Detect which cell encompasses the target text, then output its (x, y) center coordinate. 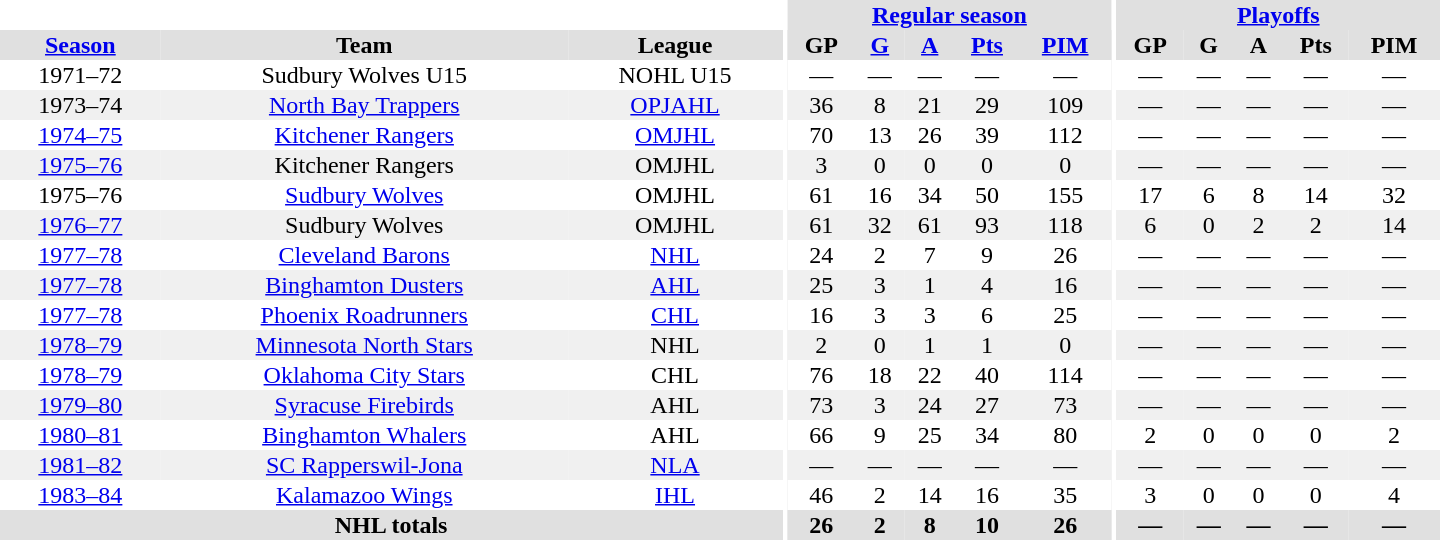
Phoenix Roadrunners (364, 315)
Cleveland Barons (364, 255)
22 (930, 375)
35 (1065, 495)
36 (822, 105)
NHL totals (391, 525)
1974–75 (80, 135)
Kalamazoo Wings (364, 495)
70 (822, 135)
Syracuse Firebirds (364, 405)
1983–84 (80, 495)
Team (364, 45)
76 (822, 375)
OPJAHL (675, 105)
18 (880, 375)
27 (988, 405)
Oklahoma City Stars (364, 375)
Minnesota North Stars (364, 345)
1980–81 (80, 435)
50 (988, 195)
10 (988, 525)
1979–80 (80, 405)
1971–72 (80, 75)
21 (930, 105)
Playoffs (1278, 15)
Regular season (950, 15)
Binghamton Dusters (364, 285)
NLA (675, 465)
League (675, 45)
112 (1065, 135)
1981–82 (80, 465)
29 (988, 105)
66 (822, 435)
80 (1065, 435)
13 (880, 135)
155 (1065, 195)
46 (822, 495)
North Bay Trappers (364, 105)
NOHL U15 (675, 75)
39 (988, 135)
1973–74 (80, 105)
40 (988, 375)
Sudbury Wolves U15 (364, 75)
1976–77 (80, 225)
SC Rapperswil-Jona (364, 465)
118 (1065, 225)
IHL (675, 495)
114 (1065, 375)
109 (1065, 105)
Season (80, 45)
Binghamton Whalers (364, 435)
7 (930, 255)
93 (988, 225)
17 (1150, 195)
